From the cell containing the given text, extract its center point as (x, y) coordinate. 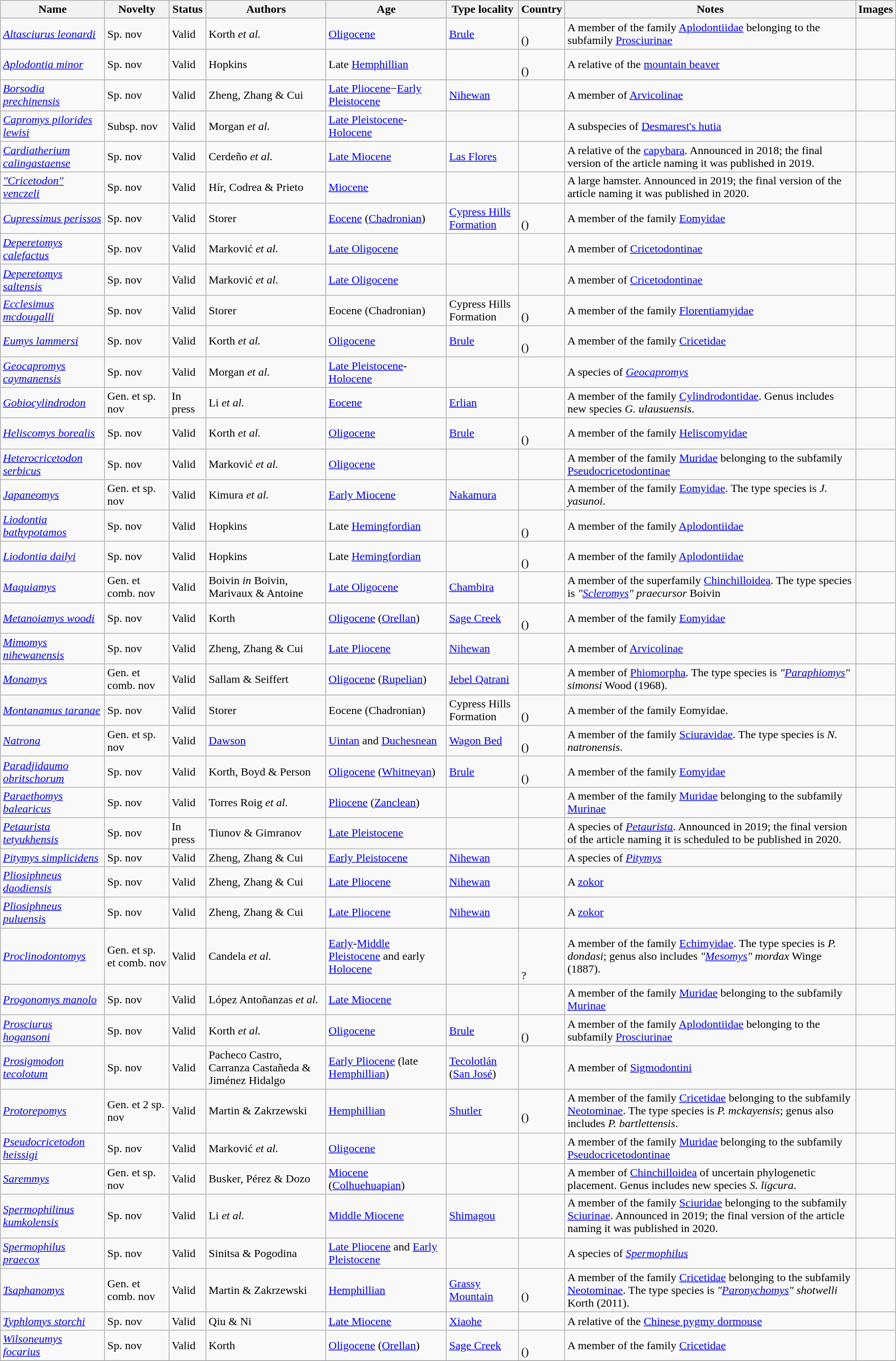
Korth, Boyd & Person (266, 771)
Progonomys manolo (53, 1000)
Early Miocene (387, 495)
Spermophilus praecox (53, 1253)
Saremmys (53, 1179)
Liodontia dailyi (53, 557)
A species of Petaurista. Announced in 2019; the final version of the article naming it is scheduled to be published in 2020. (710, 833)
Busker, Pérez & Dozo (266, 1179)
Pacheco Castro, Carranza Castañeda & Jiménez Hidalgo (266, 1068)
Novelty (137, 9)
A subspecies of Desmarest's hutia (710, 126)
Eumys lammersi (53, 341)
Erlian (483, 403)
A member of the family Cylindrodontidae. Genus includes new species G. ulausuensis. (710, 403)
A member of Sigmodontini (710, 1068)
Borsodia prechinensis (53, 95)
Authors (266, 9)
Images (876, 9)
? (542, 956)
Kimura et al. (266, 495)
Age (387, 9)
A member of the family Cricetidae belonging to the subfamily Neotominae. The type species is P. mckayensis; genus also includes P. bartlettensis. (710, 1111)
Heliscomys borealis (53, 434)
Maquiamys (53, 587)
Geocapromys caymanensis (53, 371)
Early-Middle Pleistocene and early Holocene (387, 956)
Notes (710, 9)
Hír, Codrea & Prieto (266, 187)
Cupressimus perissos (53, 218)
Dawson (266, 741)
A species of Geocapromys (710, 371)
Grassy Mountain (483, 1290)
Chambira (483, 587)
Candela et al. (266, 956)
Type locality (483, 9)
Prosigmodon tecolotum (53, 1068)
Altasciurus leonardi (53, 34)
Boivin in Boivin, Marivaux & Antoine (266, 587)
Typhlomys storchi (53, 1321)
Late Pliocene−Early Pleistocene (387, 95)
Pseudocricetodon heissigi (53, 1148)
Middle Miocene (387, 1216)
A member of the family Eomyidae. (710, 710)
Spermophilinus kumkolensis (53, 1216)
A member of the superfamily Chinchilloidea. The type species is "Scleromys" praecursor Boivin (710, 587)
Eocene (387, 403)
Late Pliocene and Early Pleistocene (387, 1253)
Late Hemphillian (387, 64)
Paradjidaumo obritschorum (53, 771)
Metanoiamys woodi (53, 618)
"Cricetodon" venczeli (53, 187)
Proclinodontomys (53, 956)
Paraethomys balearicus (53, 802)
Heterocricetodon serbicus (53, 464)
Tecolotlán(San José) (483, 1068)
Miocene (387, 187)
A species of Spermophilus (710, 1253)
A large hamster. Announced in 2019; the final version of the article naming it was published in 2020. (710, 187)
Wilsoneumys focarius (53, 1345)
Capromys pilorides lewisi (53, 126)
Liodontia bathypotamos (53, 525)
Aplodontia minor (53, 64)
Deperetomys calefactus (53, 249)
López Antoñanzas et al. (266, 1000)
Xiaohe (483, 1321)
Gobiocylindrodon (53, 403)
Torres Roig et al. (266, 802)
Uintan and Duchesnean (387, 741)
Oligocene (Rupelian) (387, 680)
Status (188, 9)
Prosciurus hogansoni (53, 1030)
Late Pleistocene (387, 833)
Tsaphanomys (53, 1290)
Protorepomys (53, 1111)
Japaneomys (53, 495)
Shimagou (483, 1216)
A member of Chinchilloidea of uncertain phylogenetic placement. Genus includes new species S. ligcura. (710, 1179)
Deperetomys saltensis (53, 280)
Natrona (53, 741)
Early Pleistocene (387, 858)
Pitymys simplicidens (53, 858)
Miocene (Colhuehuapian) (387, 1179)
Ecclesimus mcdougalli (53, 310)
Subsp. nov (137, 126)
A member of the family Eomyidae. The type species is J. yasunoi. (710, 495)
Monamys (53, 680)
A species of Pitymys (710, 858)
Petaurista tetyukhensis (53, 833)
Oligocene (Whitneyan) (387, 771)
Pliocene (Zanclean) (387, 802)
Gen. et 2 sp. nov (137, 1111)
Wagon Bed (483, 741)
Gen. et sp. et comb. nov (137, 956)
Early Pliocene (late Hemphillian) (387, 1068)
Pliosiphneus puluensis (53, 913)
Tiunov & Gimranov (266, 833)
A relative of the capybara. Announced in 2018; the final version of the article naming it was published in 2019. (710, 157)
Nakamura (483, 495)
A relative of the mountain beaver (710, 64)
Shutler (483, 1111)
Montanamus taranae (53, 710)
Country (542, 9)
A member of the family Florentiamyidae (710, 310)
Name (53, 9)
Jebel Qatrani (483, 680)
Sinitsa & Pogodina (266, 1253)
Sallam & Seiffert (266, 680)
A member of Phiomorpha. The type species is "Paraphiomys" simonsi Wood (1968). (710, 680)
Mimomys nihewanensis (53, 648)
A member of the family Sciuravidae. The type species is N. natronensis. (710, 741)
Qiu & Ni (266, 1321)
Cardiatherium calingastaense (53, 157)
A relative of the Chinese pygmy dormouse (710, 1321)
A member of the family Cricetidae belonging to the subfamily Neotominae. The type species is "Paronychomys" shotwelli Korth (2011). (710, 1290)
Pliosiphneus daodiensis (53, 882)
Las Flores (483, 157)
Cerdeño et al. (266, 157)
A member of the family Heliscomyidae (710, 434)
A member of the family Echimyidae. The type species is P. dondasi; genus also includes "Mesomys" mordax Winge (1887). (710, 956)
